For the text-containing cell, return its midpoint in (X, Y) coordinate format. 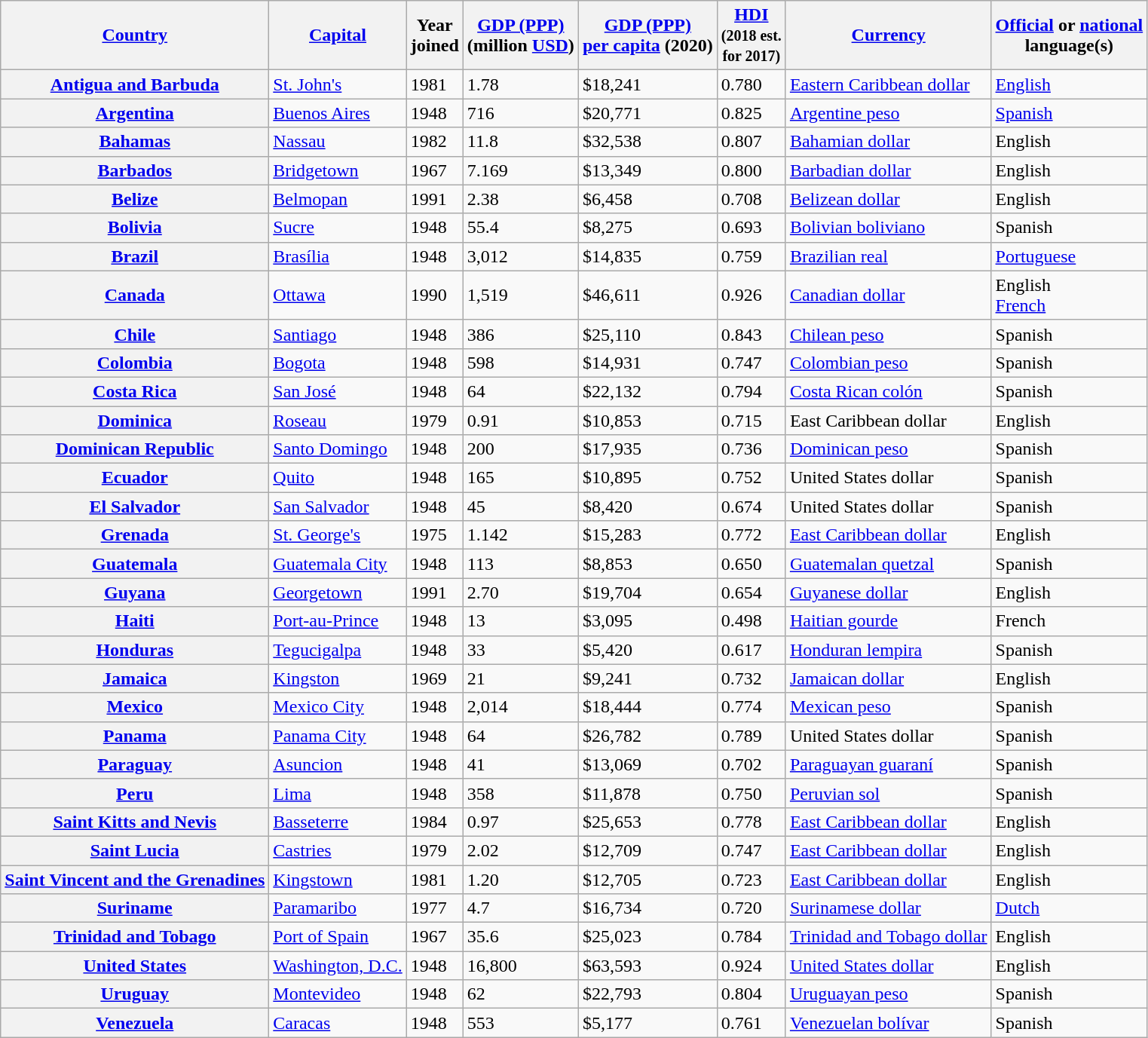
35.6 (520, 937)
$16,734 (647, 908)
0.650 (751, 564)
St. George's (338, 535)
$12,705 (647, 880)
Costa Rican colón (888, 391)
Jamaica (135, 678)
Haiti (135, 621)
Bogota (338, 363)
1969 (434, 678)
$25,023 (647, 937)
$14,931 (647, 363)
1990 (434, 295)
113 (520, 564)
0.723 (751, 880)
Guyana (135, 592)
2.38 (520, 199)
Paraguayan guaraní (888, 764)
Peru (135, 793)
0.784 (751, 937)
$10,895 (647, 478)
165 (520, 478)
Santiago (338, 334)
62 (520, 994)
16,800 (520, 966)
0.736 (751, 449)
San José (338, 391)
0.654 (751, 592)
$26,782 (647, 736)
$12,709 (647, 850)
Mexico (135, 707)
$3,095 (647, 621)
1984 (434, 822)
1.142 (520, 535)
EnglishFrench (1069, 295)
$25,653 (647, 822)
Dominican Republic (135, 449)
Colombia (135, 363)
$46,611 (647, 295)
$13,069 (647, 764)
0.807 (751, 142)
553 (520, 1023)
Trinidad and Tobago dollar (888, 937)
Port-au-Prince (338, 621)
Belmopan (338, 199)
HDI(2018 est.for 2017) (751, 35)
0.693 (751, 228)
Suriname (135, 908)
Surinamese dollar (888, 908)
1,519 (520, 295)
Guatemala (135, 564)
Bridgetown (338, 170)
St. John's (338, 84)
Grenada (135, 535)
$8,275 (647, 228)
0.674 (751, 507)
Honduras (135, 650)
Roseau (338, 420)
$25,110 (647, 334)
Brasília (338, 256)
Chilean peso (888, 334)
Honduran lempira (888, 650)
Currency (888, 35)
Buenos Aires (338, 113)
$22,793 (647, 994)
0.617 (751, 650)
$9,241 (647, 678)
33 (520, 650)
0.924 (751, 966)
0.498 (751, 621)
Mexican peso (888, 707)
Bahamian dollar (888, 142)
Guyanese dollar (888, 592)
21 (520, 678)
$14,835 (647, 256)
0.780 (751, 84)
Ecuador (135, 478)
1.78 (520, 84)
$13,349 (647, 170)
0.800 (751, 170)
13 (520, 621)
Belize (135, 199)
Montevideo (338, 994)
Canadian dollar (888, 295)
0.91 (520, 420)
Argentina (135, 113)
Yearjoined (434, 35)
0.761 (751, 1023)
0.804 (751, 994)
45 (520, 507)
Washington, D.C. (338, 966)
Panama City (338, 736)
GDP (PPP)per capita (2020) (647, 35)
Mexico City (338, 707)
0.97 (520, 822)
$15,283 (647, 535)
0.778 (751, 822)
Bolivian boliviano (888, 228)
Capital (338, 35)
0.794 (751, 391)
Caracas (338, 1023)
358 (520, 793)
$20,771 (647, 113)
Paraguay (135, 764)
$6,458 (647, 199)
Barbados (135, 170)
0.720 (751, 908)
2.02 (520, 850)
Jamaican dollar (888, 678)
Trinidad and Tobago (135, 937)
Quito (338, 478)
San Salvador (338, 507)
1977 (434, 908)
Kingstown (338, 880)
0.715 (751, 420)
Bolivia (135, 228)
Bahamas (135, 142)
Saint Kitts and Nevis (135, 822)
Saint Vincent and the Grenadines (135, 880)
Dominican peso (888, 449)
55.4 (520, 228)
Brazil (135, 256)
Eastern Caribbean dollar (888, 84)
3,012 (520, 256)
Colombian peso (888, 363)
$5,177 (647, 1023)
598 (520, 363)
United States (135, 966)
Panama (135, 736)
$8,853 (647, 564)
GDP (PPP)(million USD) (520, 35)
386 (520, 334)
$19,704 (647, 592)
Tegucigalpa (338, 650)
$8,420 (647, 507)
Portuguese (1069, 256)
Kingston (338, 678)
1975 (434, 535)
4.7 (520, 908)
Asuncion (338, 764)
0.926 (751, 295)
0.789 (751, 736)
1.20 (520, 880)
Ottawa (338, 295)
Costa Rica (135, 391)
0.774 (751, 707)
$22,132 (647, 391)
Port of Spain (338, 937)
Venezuelan bolívar (888, 1023)
Barbadian dollar (888, 170)
0.702 (751, 764)
7.169 (520, 170)
0.750 (751, 793)
$63,593 (647, 966)
Dutch (1069, 908)
French (1069, 621)
El Salvador (135, 507)
Official or nationallanguage(s) (1069, 35)
200 (520, 449)
0.708 (751, 199)
Nassau (338, 142)
Sucre (338, 228)
$18,444 (647, 707)
Lima (338, 793)
Peruvian sol (888, 793)
Country (135, 35)
Haitian gourde (888, 621)
0.825 (751, 113)
2,014 (520, 707)
0.843 (751, 334)
Antigua and Barbuda (135, 84)
Brazilian real (888, 256)
0.732 (751, 678)
$11,878 (647, 793)
2.70 (520, 592)
Saint Lucia (135, 850)
Santo Domingo (338, 449)
$5,420 (647, 650)
$18,241 (647, 84)
Guatemalan quetzal (888, 564)
Chile (135, 334)
Argentine peso (888, 113)
$32,538 (647, 142)
Uruguay (135, 994)
41 (520, 764)
Uruguayan peso (888, 994)
11.8 (520, 142)
Venezuela (135, 1023)
Guatemala City (338, 564)
Paramaribo (338, 908)
1982 (434, 142)
0.772 (751, 535)
Belizean dollar (888, 199)
0.759 (751, 256)
716 (520, 113)
Castries (338, 850)
0.752 (751, 478)
Georgetown (338, 592)
Dominica (135, 420)
Basseterre (338, 822)
$10,853 (647, 420)
$17,935 (647, 449)
Canada (135, 295)
